Extract the (X, Y) coordinate from the center of the cell holding the provided text.  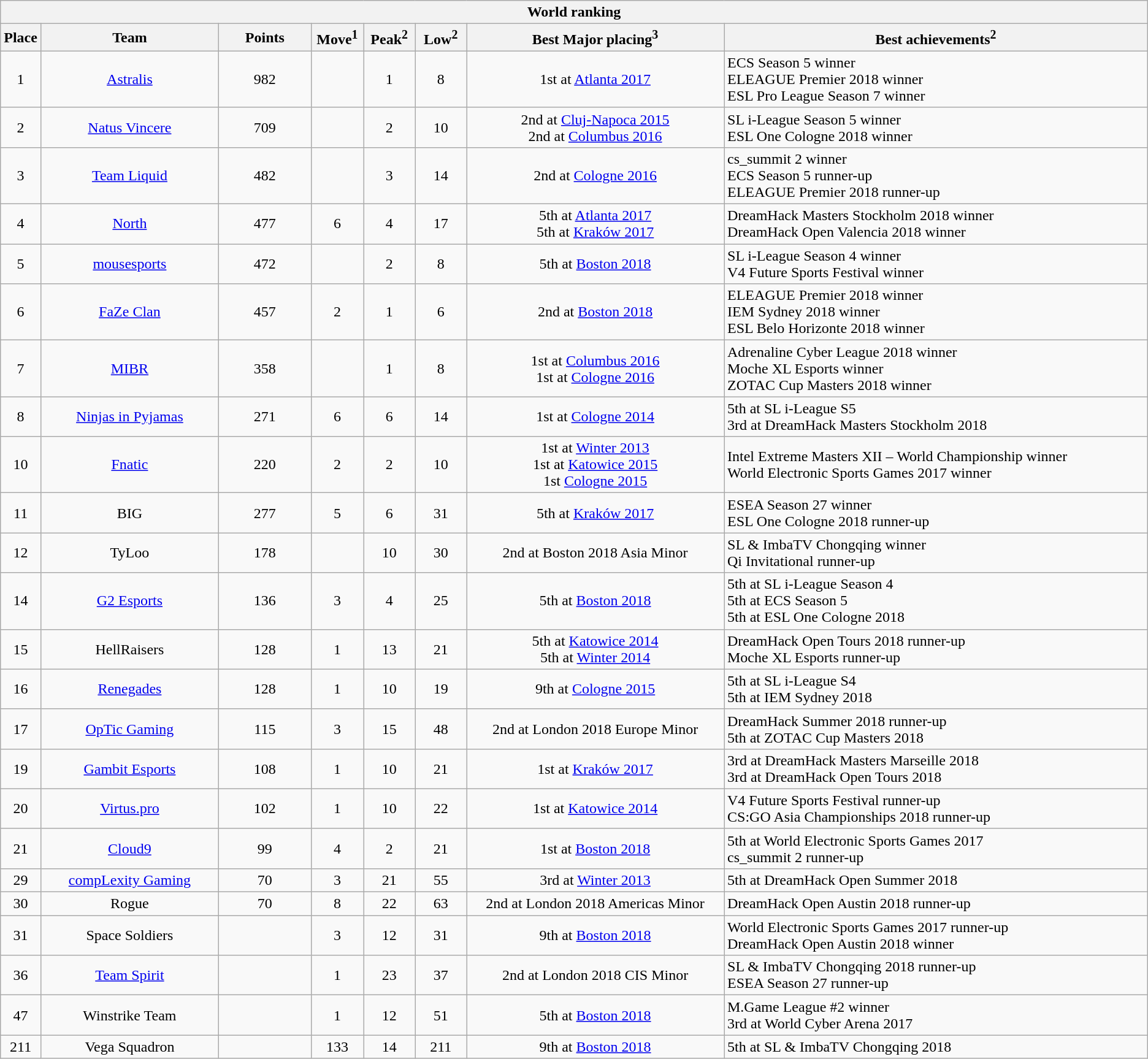
5th at SL i-League S45th at IEM Sydney 2018 (936, 689)
20 (21, 808)
World ranking (574, 12)
DreamHack Open Tours 2018 runner-upMoche XL Esports runner-up (936, 649)
1st at Katowice 2014 (595, 808)
477 (265, 224)
HellRaisers (129, 649)
Adrenaline Cyber League 2018 winnerMoche XL Esports winnerZOTAC Cup Masters 2018 winner (936, 369)
mousesports (129, 264)
29 (21, 880)
Fnatic (129, 465)
Best Major placing3 (595, 38)
Natus Vincere (129, 128)
7 (21, 369)
51 (441, 1015)
Renegades (129, 689)
Ninjas in Pyjamas (129, 417)
472 (265, 264)
2nd at Cluj-Napoca 20152nd at Columbus 2016 (595, 128)
SL i-League Season 4 winnerV4 Future Sports Festival winner (936, 264)
108 (265, 769)
Gambit Esports (129, 769)
cs_summit 2 winnerECS Season 5 runner-upELEAGUE Premier 2018 runner-up (936, 175)
136 (265, 601)
1st at Winter 20131st at Katowice 20151st Cologne 2015 (595, 465)
457 (265, 312)
63 (441, 904)
Team Liquid (129, 175)
55 (441, 880)
3rd at Winter 2013 (595, 880)
25 (441, 601)
Virtus.pro (129, 808)
MIBR (129, 369)
358 (265, 369)
5th at SL i-League S53rd at DreamHack Masters Stockholm 2018 (936, 417)
Points (265, 38)
DreamHack Summer 2018 runner-up5th at ZOTAC Cup Masters 2018 (936, 728)
115 (265, 728)
13 (389, 649)
TyLoo (129, 553)
Low2 (441, 38)
Intel Extreme Masters XII – World Championship winnerWorld Electronic Sports Games 2017 winner (936, 465)
5th at SL & ImbaTV Chongqing 2018 (936, 1047)
482 (265, 175)
BIG (129, 513)
2nd at London 2018 Europe Minor (595, 728)
2nd at Boston 2018 Asia Minor (595, 553)
709 (265, 128)
220 (265, 465)
ELEAGUE Premier 2018 winnerIEM Sydney 2018 winnerESL Belo Horizonte 2018 winner (936, 312)
World Electronic Sports Games 2017 runner-upDreamHack Open Austin 2018 winner (936, 936)
Vega Squadron (129, 1047)
48 (441, 728)
compLexity Gaming (129, 880)
Move1 (337, 38)
Cloud9 (129, 849)
Peak2 (389, 38)
5th at Kraków 2017 (595, 513)
1st at Cologne 2014 (595, 417)
ECS Season 5 winnerELEAGUE Premier 2018 winnerESL Pro League Season 7 winner (936, 79)
47 (21, 1015)
2nd at Cologne 2016 (595, 175)
M.Game League #2 winner3rd at World Cyber Arena 2017 (936, 1015)
1st at Atlanta 2017 (595, 79)
Place (21, 38)
FaZe Clan (129, 312)
36 (21, 975)
Best achievements2 (936, 38)
Team (129, 38)
DreamHack Masters Stockholm 2018 winnerDreamHack Open Valencia 2018 winner (936, 224)
OpTic Gaming (129, 728)
3rd at DreamHack Masters Marseille 20183rd at DreamHack Open Tours 2018 (936, 769)
DreamHack Open Austin 2018 runner-up (936, 904)
133 (337, 1047)
5th at DreamHack Open Summer 2018 (936, 880)
Team Spirit (129, 975)
9th at Cologne 2015 (595, 689)
G2 Esports (129, 601)
ESEA Season 27 winnerESL One Cologne 2018 runner-up (936, 513)
North (129, 224)
SL & ImbaTV Chongqing winnerQi Invitational runner-up (936, 553)
16 (21, 689)
5th at World Electronic Sports Games 2017cs_summit 2 runner-up (936, 849)
982 (265, 79)
5th at Atlanta 20175th at Kraków 2017 (595, 224)
2nd at London 2018 CIS Minor (595, 975)
5th at Katowice 20145th at Winter 2014 (595, 649)
Astralis (129, 79)
V4 Future Sports Festival runner-upCS:GO Asia Championships 2018 runner-up (936, 808)
11 (21, 513)
23 (389, 975)
5th at SL i-League Season 45th at ECS Season 55th at ESL One Cologne 2018 (936, 601)
2nd at London 2018 Americas Minor (595, 904)
Space Soldiers (129, 936)
2nd at Boston 2018 (595, 312)
SL & ImbaTV Chongqing 2018 runner-upESEA Season 27 runner-up (936, 975)
271 (265, 417)
99 (265, 849)
SL i-League Season 5 winnerESL One Cologne 2018 winner (936, 128)
277 (265, 513)
37 (441, 975)
1st at Kraków 2017 (595, 769)
Rogue (129, 904)
Winstrike Team (129, 1015)
178 (265, 553)
102 (265, 808)
1st at Boston 2018 (595, 849)
1st at Columbus 20161st at Cologne 2016 (595, 369)
